Find where the given text appears and provide that cell's center as [x, y] coordinate. 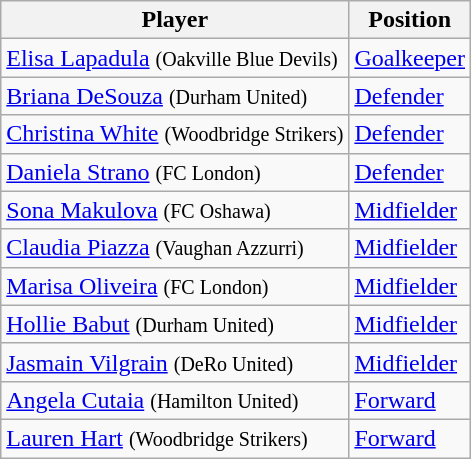
Daniela Strano (FC London) [175, 172]
Sona Makulova (FC Oshawa) [175, 210]
Hollie Babut (Durham United) [175, 324]
Christina White (Woodbridge Strikers) [175, 134]
Elisa Lapadula (Oakville Blue Devils) [175, 58]
Angela Cutaia (Hamilton United) [175, 400]
Position [410, 20]
Marisa Oliveira (FC London) [175, 286]
Player [175, 20]
Jasmain Vilgrain (DeRo United) [175, 362]
Claudia Piazza (Vaughan Azzurri) [175, 248]
Briana DeSouza (Durham United) [175, 96]
Lauren Hart (Woodbridge Strikers) [175, 438]
Goalkeeper [410, 58]
